Provide the (x, y) coordinate of the cell's center where the given text is located.  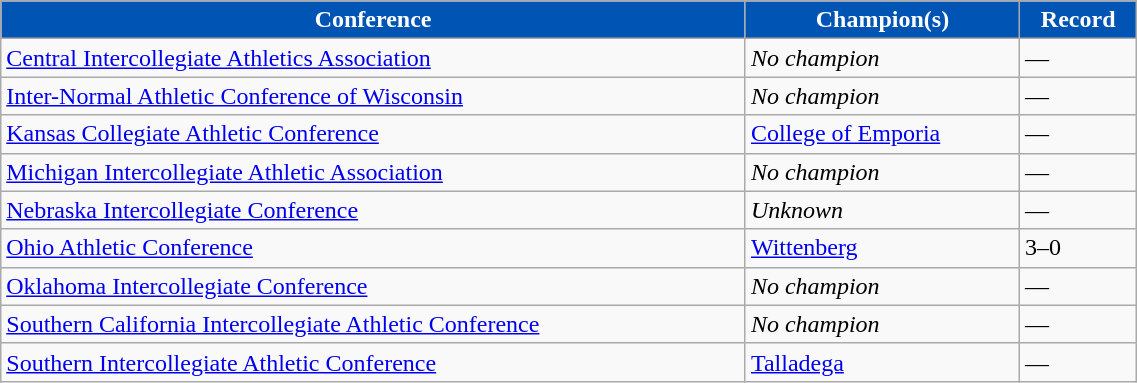
Unknown (882, 210)
Record (1078, 20)
Southern Intercollegiate Athletic Conference (374, 362)
Oklahoma Intercollegiate Conference (374, 286)
Champion(s) (882, 20)
3–0 (1078, 248)
Michigan Intercollegiate Athletic Association (374, 172)
Inter-Normal Athletic Conference of Wisconsin (374, 96)
Wittenberg (882, 248)
College of Emporia (882, 134)
Conference (374, 20)
Kansas Collegiate Athletic Conference (374, 134)
Nebraska Intercollegiate Conference (374, 210)
Southern California Intercollegiate Athletic Conference (374, 324)
Ohio Athletic Conference (374, 248)
Talladega (882, 362)
Central Intercollegiate Athletics Association (374, 58)
